Pinpoint the cell where the given text exists, returning its [x, y] midpoint coordinate. 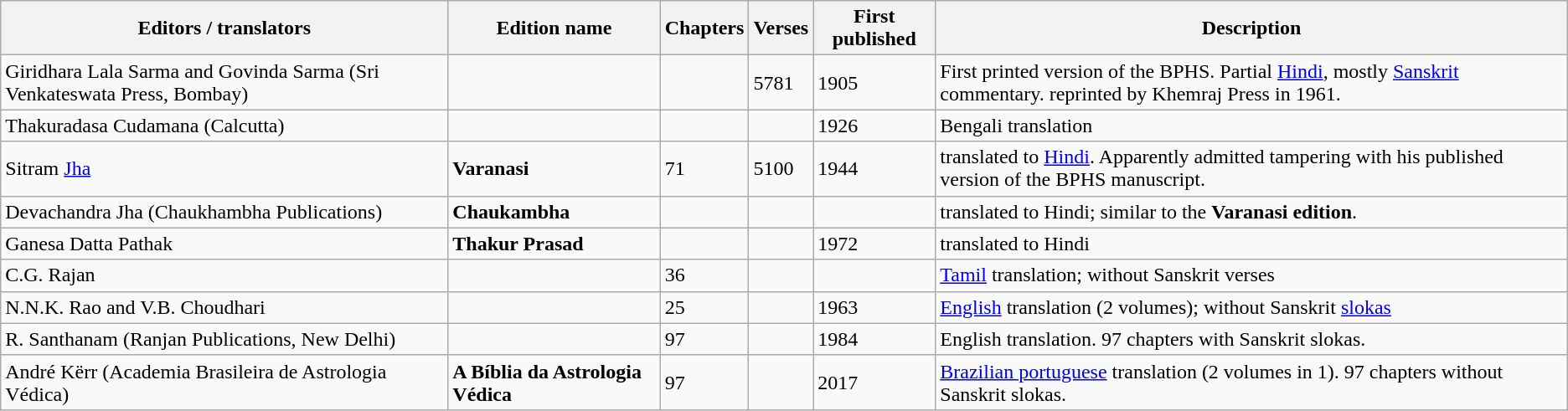
Varanasi [554, 169]
English translation. 97 chapters with Sanskrit slokas. [1251, 339]
36 [704, 275]
1972 [874, 244]
translated to Hindi; similar to the Varanasi edition. [1251, 212]
First published [874, 28]
Giridhara Lala Sarma and Govinda Sarma (Sri Venkateswata Press, Bombay) [224, 82]
1944 [874, 169]
André Kërr (Academia Brasileira de Astrologia Védica) [224, 382]
First printed version of the BPHS. Partial Hindi, mostly Sanskrit commentary. reprinted by Khemraj Press in 1961. [1251, 82]
1963 [874, 307]
1905 [874, 82]
English translation (2 volumes); without Sanskrit slokas [1251, 307]
Description [1251, 28]
C.G. Rajan [224, 275]
Editors / translators [224, 28]
translated to Hindi [1251, 244]
1984 [874, 339]
25 [704, 307]
Devachandra Jha (Chaukhambha Publications) [224, 212]
A Bíblia da Astrologia Védica [554, 382]
Tamil translation; without Sanskrit verses [1251, 275]
Chaukambha [554, 212]
Chapters [704, 28]
Thakuradasa Cudamana (Calcutta) [224, 126]
1926 [874, 126]
Ganesa Datta Pathak [224, 244]
Thakur Prasad [554, 244]
N.N.K. Rao and V.B. Choudhari [224, 307]
Bengali translation [1251, 126]
5100 [781, 169]
Brazilian portuguese translation (2 volumes in 1). 97 chapters without Sanskrit slokas. [1251, 382]
Verses [781, 28]
R. Santhanam (Ranjan Publications, New Delhi) [224, 339]
71 [704, 169]
Edition name [554, 28]
translated to Hindi. Apparently admitted tampering with his published version of the BPHS manuscript. [1251, 169]
5781 [781, 82]
2017 [874, 382]
Sitram Jha [224, 169]
